Capture the cell that displays the provided text and extract its [x, y] central coordinate. 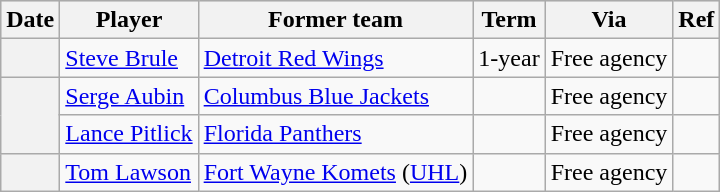
Serge Aubin [129, 96]
Detroit Red Wings [336, 58]
Date [30, 20]
Lance Pitlick [129, 134]
Tom Lawson [129, 172]
Player [129, 20]
Columbus Blue Jackets [336, 96]
Ref [696, 20]
Steve Brule [129, 58]
Former team [336, 20]
Term [509, 20]
Via [609, 20]
Fort Wayne Komets (UHL) [336, 172]
1-year [509, 58]
Florida Panthers [336, 134]
